Capture the cell that displays the provided text and extract its [x, y] central coordinate. 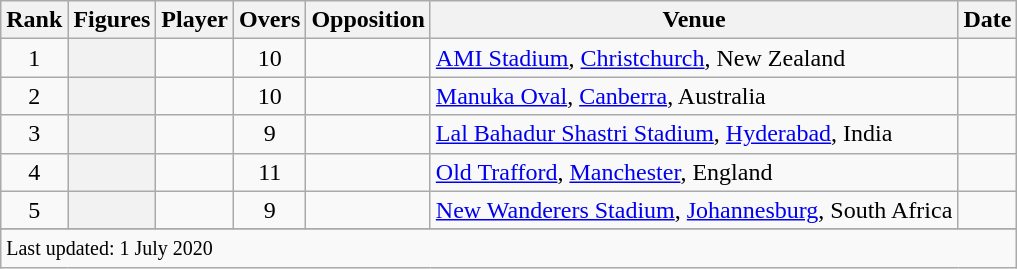
Venue [694, 20]
Player [195, 20]
4 [34, 172]
Overs [270, 20]
1 [34, 58]
AMI Stadium, Christchurch, New Zealand [694, 58]
Last updated: 1 July 2020 [509, 248]
Manuka Oval, Canberra, Australia [694, 96]
11 [270, 172]
2 [34, 96]
3 [34, 134]
Opposition [368, 20]
Old Trafford, Manchester, England [694, 172]
Date [988, 20]
Figures [112, 20]
5 [34, 210]
New Wanderers Stadium, Johannesburg, South Africa [694, 210]
Rank [34, 20]
Lal Bahadur Shastri Stadium, Hyderabad, India [694, 134]
